For the text-containing cell, return its midpoint in [x, y] coordinate format. 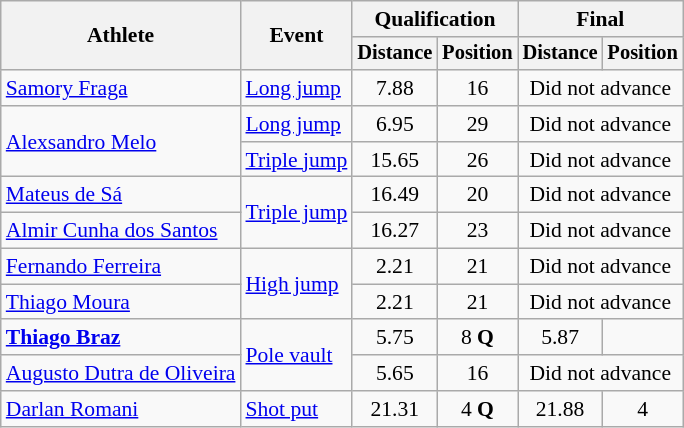
Samory Fraga [121, 88]
21.31 [394, 409]
8 Q [477, 338]
16.49 [394, 195]
High jump [296, 284]
23 [477, 231]
Alexsandro Melo [121, 142]
4 Q [477, 409]
21.88 [560, 409]
5.87 [560, 338]
Final [600, 19]
16.27 [394, 231]
20 [477, 195]
Shot put [296, 409]
Almir Cunha dos Santos [121, 231]
Thiago Moura [121, 302]
6.95 [394, 124]
Mateus de Sá [121, 195]
5.75 [394, 338]
Fernando Ferreira [121, 267]
Event [296, 36]
Darlan Romani [121, 409]
4 [643, 409]
Thiago Braz [121, 338]
Qualification [434, 19]
Augusto Dutra de Oliveira [121, 373]
7.88 [394, 88]
15.65 [394, 160]
29 [477, 124]
26 [477, 160]
5.65 [394, 373]
Athlete [121, 36]
Pole vault [296, 356]
